Detect which cell encompasses the target text, then output its [X, Y] center coordinate. 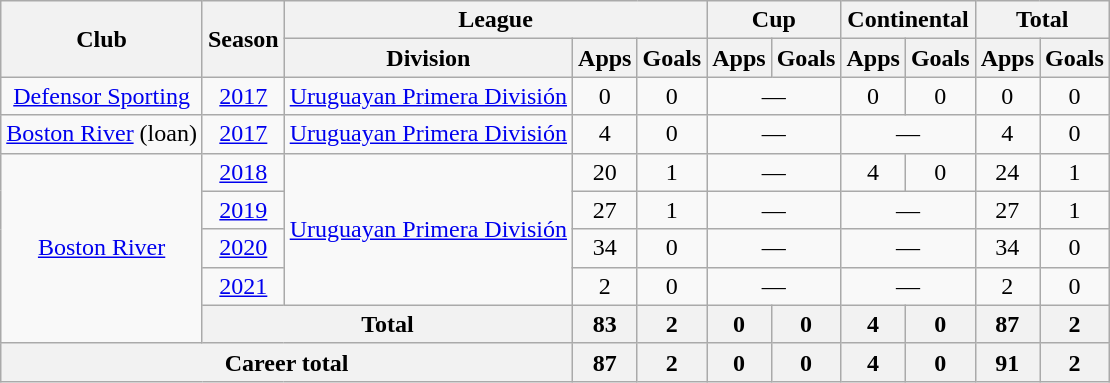
Boston River [102, 248]
Cup [774, 20]
91 [1007, 362]
Defensor Sporting [102, 96]
24 [1007, 172]
2020 [243, 248]
2021 [243, 286]
20 [605, 172]
83 [605, 324]
Boston River (loan) [102, 134]
2019 [243, 210]
2018 [243, 172]
Continental [908, 20]
Season [243, 39]
Career total [287, 362]
League [496, 20]
Club [102, 39]
Division [428, 58]
